Identify which cell holds the provided text, then report its [X, Y] central coordinate. 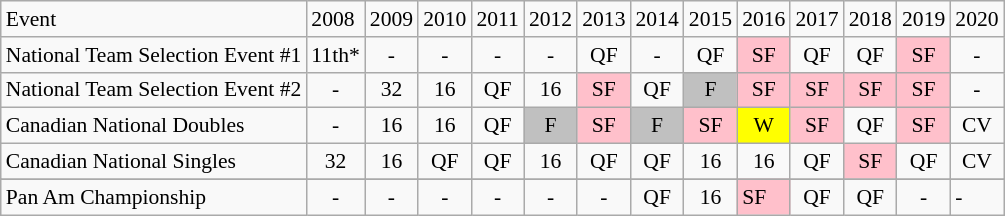
2010 [444, 19]
National Team Selection Event #1 [154, 55]
Canadian National Doubles [154, 126]
2018 [870, 19]
2009 [392, 19]
2019 [924, 19]
2017 [816, 19]
W [764, 126]
2016 [764, 19]
2013 [604, 19]
Pan Am Championship [154, 197]
Canadian National Singles [154, 162]
2015 [710, 19]
2011 [497, 19]
2020 [976, 19]
Event [154, 19]
2014 [656, 19]
2012 [550, 19]
2008 [335, 19]
National Team Selection Event #2 [154, 90]
11th* [335, 55]
